Extract the [x, y] coordinate from the center of the cell holding the provided text.  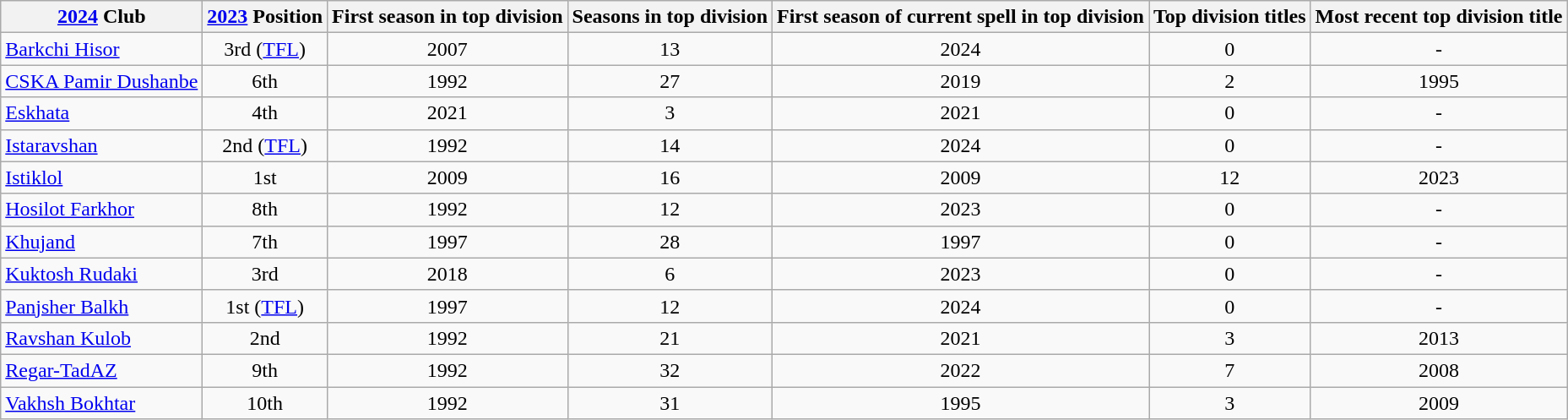
7th [265, 242]
Vakhsh Bokhtar [101, 403]
7 [1229, 370]
2013 [1439, 338]
Regar-TadAZ [101, 370]
3rd [265, 274]
21 [670, 338]
27 [670, 81]
3rd (TFL) [265, 49]
2008 [1439, 370]
Barkchi Hisor [101, 49]
9th [265, 370]
6th [265, 81]
First season in top division [448, 17]
28 [670, 242]
16 [670, 177]
First season of current spell in top division [961, 17]
Hosilot Farkhor [101, 210]
2022 [961, 370]
CSKA Pamir Dushanbe [101, 81]
Top division titles [1229, 17]
Panjsher Balkh [101, 306]
2007 [448, 49]
2018 [448, 274]
2019 [961, 81]
13 [670, 49]
10th [265, 403]
2024 Club [101, 17]
Kuktosh Rudaki [101, 274]
Istiklol [101, 177]
2023 Position [265, 17]
1st [265, 177]
1st (TFL) [265, 306]
Most recent top division title [1439, 17]
Istaravshan [101, 145]
4th [265, 113]
2nd (TFL) [265, 145]
31 [670, 403]
2 [1229, 81]
Khujand [101, 242]
6 [670, 274]
Seasons in top division [670, 17]
8th [265, 210]
32 [670, 370]
14 [670, 145]
2nd [265, 338]
Ravshan Kulob [101, 338]
Eskhata [101, 113]
